Extract the [X, Y] coordinate from the center of the cell holding the provided text.  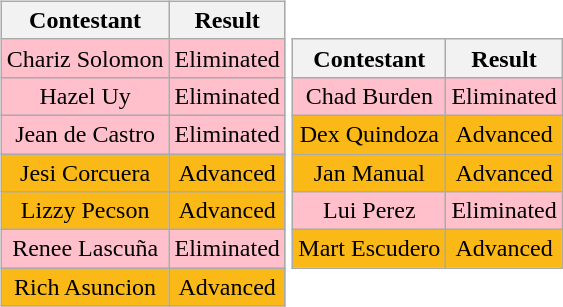
Lizzy Pecson [85, 211]
Hazel Uy [85, 96]
Rich Asuncion [85, 287]
Chariz Solomon [85, 58]
Jean de Castro [85, 134]
Lui Perez [370, 211]
Dex Quindoza [370, 134]
Chad Burden [370, 96]
Jan Manual [370, 173]
Mart Escudero [370, 249]
Jesi Corcuera [85, 173]
Renee Lascuña [85, 249]
